From the cell containing the given text, extract its center point as (x, y) coordinate. 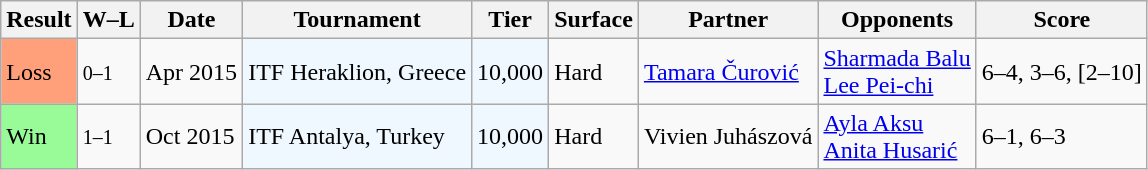
Vivien Juhászová (728, 136)
Loss (39, 72)
ITF Antalya, Turkey (358, 136)
Tamara Čurović (728, 72)
Apr 2015 (191, 72)
Win (39, 136)
W–L (108, 20)
ITF Heraklion, Greece (358, 72)
6–1, 6–3 (1062, 136)
Date (191, 20)
Score (1062, 20)
Result (39, 20)
Sharmada Balu Lee Pei-chi (897, 72)
Surface (594, 20)
Oct 2015 (191, 136)
Tournament (358, 20)
0–1 (108, 72)
Ayla Aksu Anita Husarić (897, 136)
6–4, 3–6, [2–10] (1062, 72)
1–1 (108, 136)
Partner (728, 20)
Opponents (897, 20)
Tier (510, 20)
